Determine the (X, Y) coordinate at the center of the cell enclosing the given text.  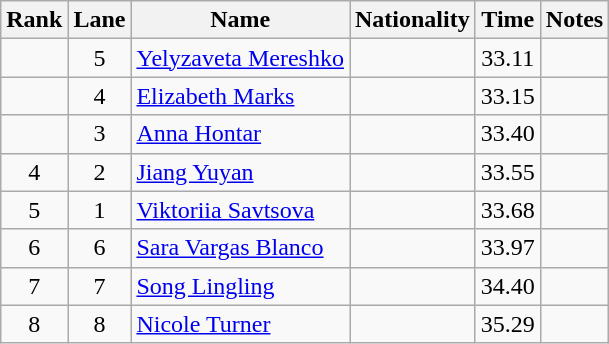
Yelyzaveta Mereshko (240, 58)
33.55 (508, 172)
Nationality (413, 20)
Notes (574, 20)
Lane (100, 20)
33.11 (508, 58)
33.68 (508, 210)
34.40 (508, 286)
Elizabeth Marks (240, 96)
Song Lingling (240, 286)
2 (100, 172)
Rank (34, 20)
1 (100, 210)
Anna Hontar (240, 134)
33.15 (508, 96)
Nicole Turner (240, 324)
Jiang Yuyan (240, 172)
Sara Vargas Blanco (240, 248)
33.40 (508, 134)
Name (240, 20)
35.29 (508, 324)
3 (100, 134)
Time (508, 20)
Viktoriia Savtsova (240, 210)
33.97 (508, 248)
